Provide the (x, y) coordinate of the cell's center where the given text is located.  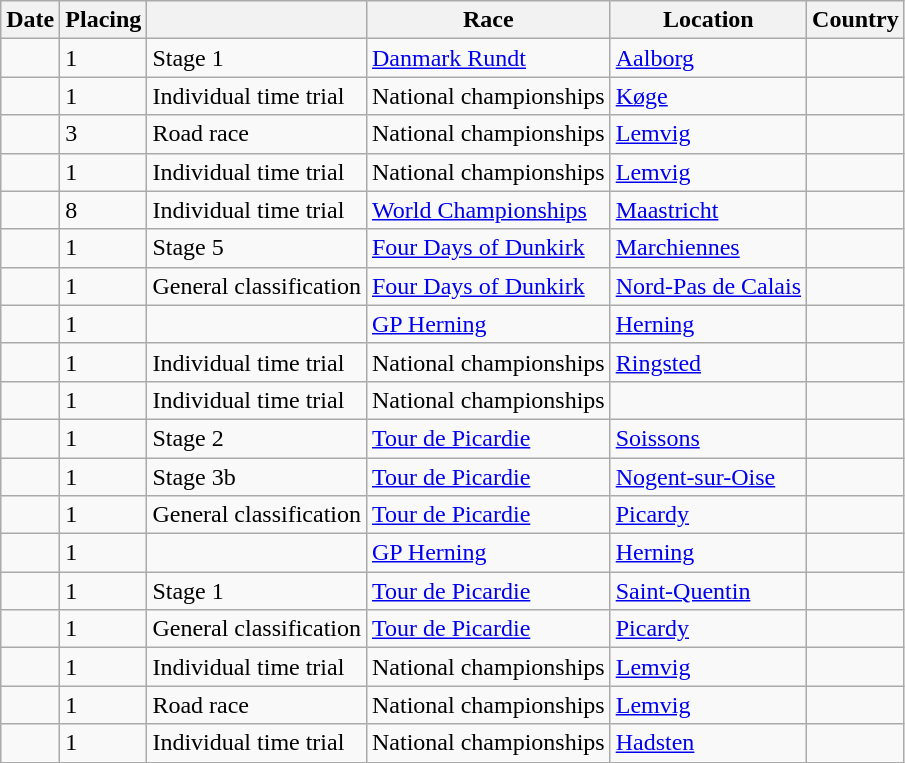
Date (30, 20)
3 (104, 134)
Nogent-sur-Oise (708, 477)
Maastricht (708, 210)
Hadsten (708, 743)
Saint-Quentin (708, 591)
Marchiennes (708, 248)
Danmark Rundt (488, 58)
Ringsted (708, 362)
Location (708, 20)
Aalborg (708, 58)
Race (488, 20)
Stage 2 (257, 438)
Stage 5 (257, 248)
Placing (104, 20)
Nord-Pas de Calais (708, 286)
Country (856, 20)
World Championships (488, 210)
8 (104, 210)
Soissons (708, 438)
Stage 3b (257, 477)
Køge (708, 96)
